From the cell containing the given text, extract its center point as [x, y] coordinate. 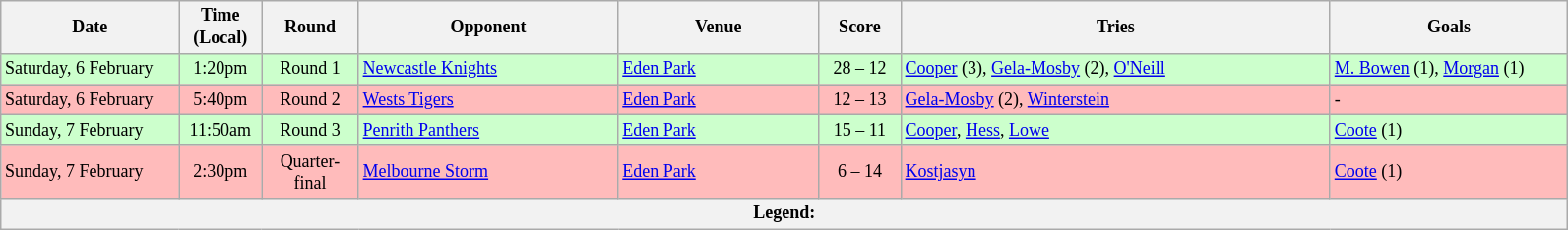
- [1449, 100]
Opponent [488, 28]
Score [860, 28]
6 – 14 [860, 172]
15 – 11 [860, 130]
Legend: [784, 214]
Round 1 [311, 69]
11:50am [220, 130]
Gela-Mosby (2), Winterstein [1115, 100]
Newcastle Knights [488, 69]
Goals [1449, 28]
M. Bowen (1), Morgan (1) [1449, 69]
Round [311, 28]
Quarter-final [311, 172]
Cooper, Hess, Lowe [1115, 130]
Time (Local) [220, 28]
Penrith Panthers [488, 130]
Round 3 [311, 130]
Tries [1115, 28]
Venue [719, 28]
Cooper (3), Gela-Mosby (2), O'Neill [1115, 69]
Date [91, 28]
1:20pm [220, 69]
2:30pm [220, 172]
5:40pm [220, 100]
12 – 13 [860, 100]
Melbourne Storm [488, 172]
Kostjasyn [1115, 172]
Wests Tigers [488, 100]
28 – 12 [860, 69]
Round 2 [311, 100]
